Pinpoint the cell where the given text exists, returning its [X, Y] midpoint coordinate. 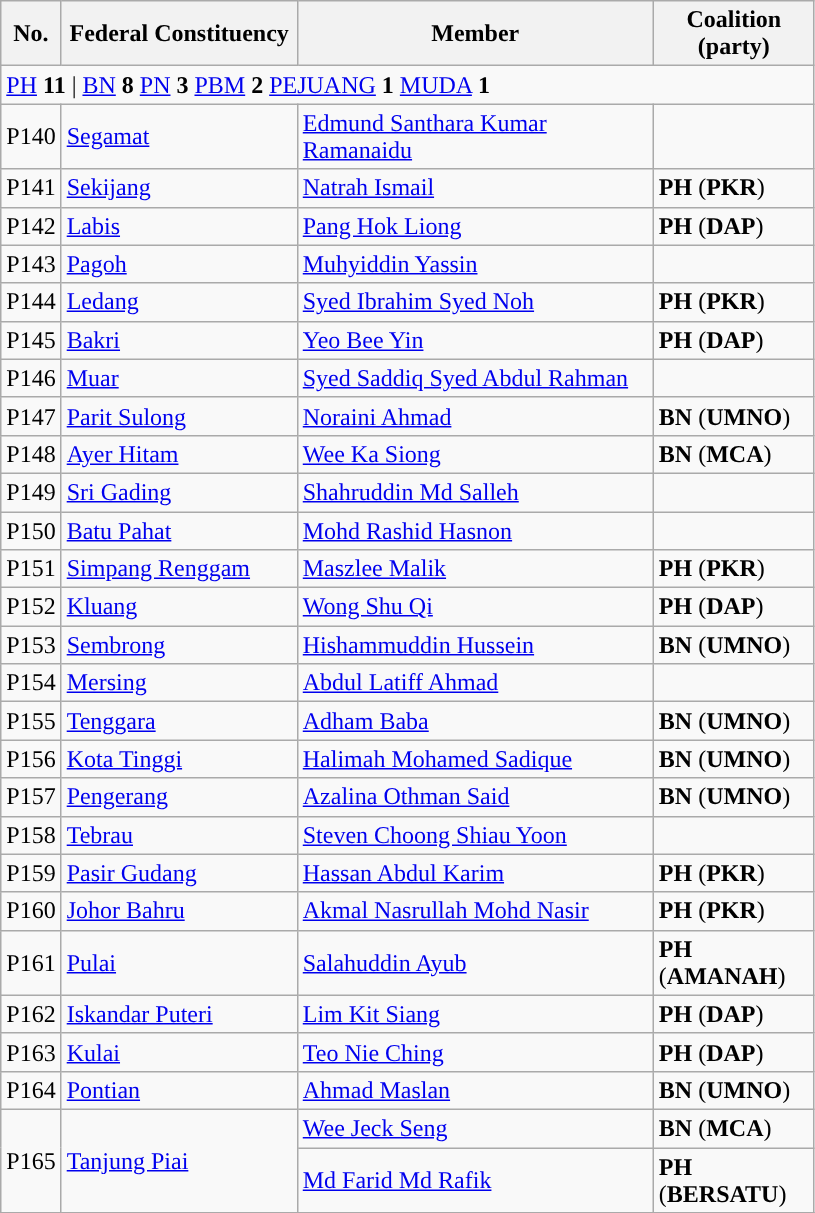
P145 [31, 340]
Yeo Bee Yin [475, 340]
Mersing [179, 683]
Mohd Rashid Hasnon [475, 531]
Halimah Mohamed Sadique [475, 759]
P156 [31, 759]
P163 [31, 1052]
P143 [31, 264]
Syed Ibrahim Syed Noh [475, 302]
Pengerang [179, 797]
Pagoh [179, 264]
Pontian [179, 1090]
Segamat [179, 136]
Hishammuddin Hussein [475, 645]
P148 [31, 454]
Pulai [179, 962]
Wee Jeck Seng [475, 1128]
Teo Nie Ching [475, 1052]
Pang Hok Liong [475, 226]
Kluang [179, 607]
PH (AMANAH) [734, 962]
Lim Kit Siang [475, 1014]
Wee Ka Siong [475, 454]
Coalition (party) [734, 34]
Iskandar Puteri [179, 1014]
P140 [31, 136]
Muhyiddin Yassin [475, 264]
P151 [31, 569]
Azalina Othman Said [475, 797]
Salahuddin Ayub [475, 962]
Batu Pahat [179, 531]
PH (BERSATU) [734, 1180]
P159 [31, 873]
Abdul Latiff Ahmad [475, 683]
Parit Sulong [179, 416]
Simpang Renggam [179, 569]
P152 [31, 607]
P153 [31, 645]
P164 [31, 1090]
P149 [31, 492]
Kota Tinggi [179, 759]
P162 [31, 1014]
P160 [31, 911]
Labis [179, 226]
Johor Bahru [179, 911]
Sekijang [179, 188]
No. [31, 34]
Tenggara [179, 721]
P147 [31, 416]
Md Farid Md Rafik [475, 1180]
P150 [31, 531]
Tanjung Piai [179, 1160]
P161 [31, 962]
Federal Constituency [179, 34]
P158 [31, 835]
P154 [31, 683]
Ahmad Maslan [475, 1090]
Steven Choong Shiau Yoon [475, 835]
Muar [179, 378]
Shahruddin Md Salleh [475, 492]
Wong Shu Qi [475, 607]
Ayer Hitam [179, 454]
Adham Baba [475, 721]
Syed Saddiq Syed Abdul Rahman [475, 378]
Kulai [179, 1052]
Bakri [179, 340]
Sembrong [179, 645]
P144 [31, 302]
Pasir Gudang [179, 873]
Akmal Nasrullah Mohd Nasir [475, 911]
Maszlee Malik [475, 569]
P141 [31, 188]
Member [475, 34]
P157 [31, 797]
Noraini Ahmad [475, 416]
PH 11 | BN 8 PN 3 PBM 2 PEJUANG 1 MUDA 1 [408, 85]
P142 [31, 226]
Sri Gading [179, 492]
Natrah Ismail [475, 188]
P155 [31, 721]
Ledang [179, 302]
Hassan Abdul Karim [475, 873]
Edmund Santhara Kumar Ramanaidu [475, 136]
P146 [31, 378]
Tebrau [179, 835]
P165 [31, 1160]
